Extract the (X, Y) coordinate from the center of the cell holding the provided text.  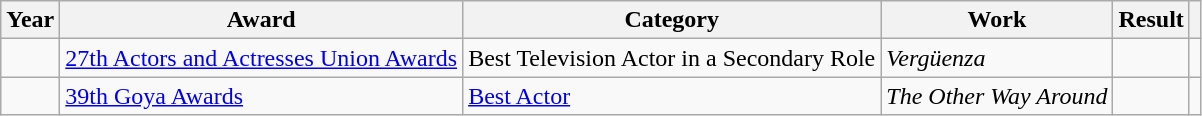
Best Actor (672, 96)
Vergüenza (997, 58)
Category (672, 20)
The Other Way Around (997, 96)
Result (1151, 20)
Award (262, 20)
Year (30, 20)
39th Goya Awards (262, 96)
Best Television Actor in a Secondary Role (672, 58)
Work (997, 20)
27th Actors and Actresses Union Awards (262, 58)
